Detect which cell encompasses the target text, then output its [x, y] center coordinate. 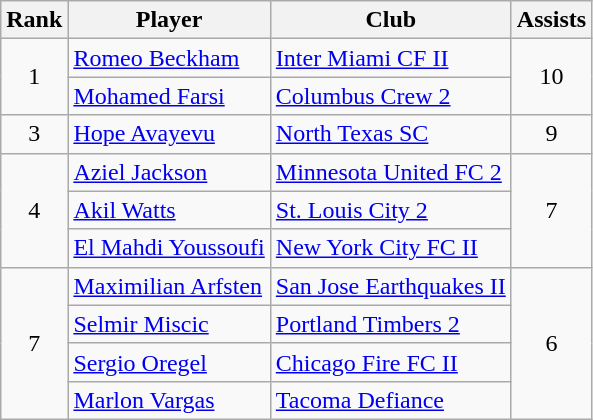
San Jose Earthquakes II [390, 286]
Marlon Vargas [169, 400]
Mohamed Farsi [169, 96]
Inter Miami CF II [390, 58]
Portland Timbers 2 [390, 324]
Sergio Oregel [169, 362]
Chicago Fire FC II [390, 362]
Hope Avayevu [169, 134]
3 [34, 134]
6 [551, 343]
Columbus Crew 2 [390, 96]
New York City FC II [390, 248]
Minnesota United FC 2 [390, 172]
Selmir Miscic [169, 324]
El Mahdi Youssoufi [169, 248]
Club [390, 20]
10 [551, 77]
Assists [551, 20]
Rank [34, 20]
North Texas SC [390, 134]
1 [34, 77]
4 [34, 210]
Aziel Jackson [169, 172]
St. Louis City 2 [390, 210]
Player [169, 20]
Tacoma Defiance [390, 400]
Maximilian Arfsten [169, 286]
Akil Watts [169, 210]
Romeo Beckham [169, 58]
9 [551, 134]
